Provide the (x, y) coordinate of the cell's center where the given text is located.  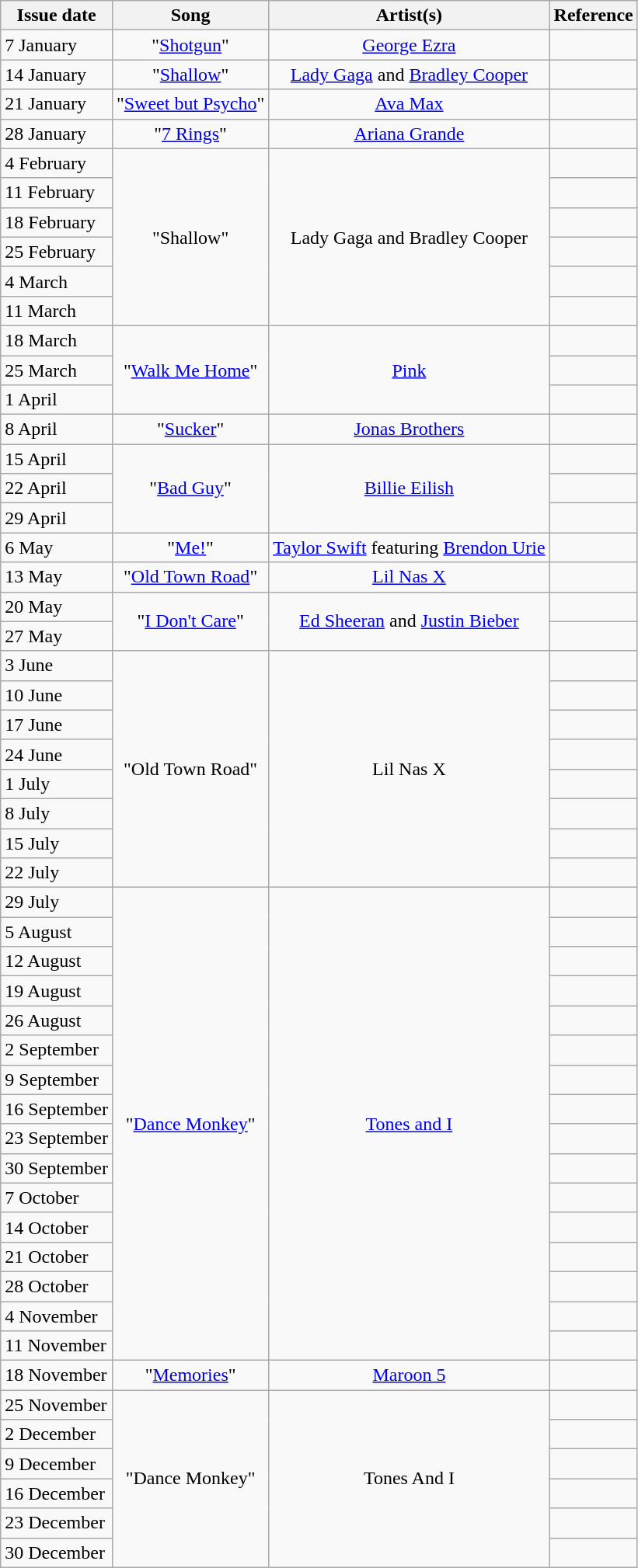
20 May (57, 607)
Reference (594, 16)
1 July (57, 784)
"I Don't Care" (190, 621)
2 December (57, 1434)
4 November (57, 1316)
29 April (57, 518)
7 October (57, 1198)
5 August (57, 932)
6 May (57, 548)
16 September (57, 1109)
14 January (57, 75)
21 January (57, 104)
"Shotgun" (190, 45)
29 July (57, 902)
10 June (57, 695)
4 February (57, 163)
Issue date (57, 16)
Tones And I (409, 1479)
2 September (57, 1050)
Jonas Brothers (409, 429)
1 April (57, 400)
18 March (57, 340)
11 November (57, 1346)
11 March (57, 311)
30 September (57, 1168)
Pink (409, 370)
Maroon 5 (409, 1375)
18 February (57, 222)
Ariana Grande (409, 134)
Taylor Swift featuring Brendon Urie (409, 548)
"7 Rings" (190, 134)
Song (190, 16)
19 August (57, 991)
28 January (57, 134)
12 August (57, 961)
30 December (57, 1552)
23 September (57, 1139)
4 March (57, 281)
28 October (57, 1286)
Ava Max (409, 104)
22 July (57, 873)
Artist(s) (409, 16)
13 May (57, 577)
17 June (57, 725)
23 December (57, 1523)
3 June (57, 666)
25 February (57, 252)
8 April (57, 429)
Billie Eilish (409, 488)
25 November (57, 1405)
Ed Sheeran and Justin Bieber (409, 621)
26 August (57, 1020)
22 April (57, 488)
15 April (57, 459)
8 July (57, 813)
18 November (57, 1375)
11 February (57, 193)
"Sweet but Psycho" (190, 104)
21 October (57, 1257)
"Walk Me Home" (190, 370)
24 June (57, 754)
"Sucker" (190, 429)
9 December (57, 1464)
14 October (57, 1227)
"Me!" (190, 548)
Tones and I (409, 1125)
George Ezra (409, 45)
7 January (57, 45)
16 December (57, 1493)
9 September (57, 1080)
"Bad Guy" (190, 488)
"Memories" (190, 1375)
25 March (57, 370)
27 May (57, 636)
15 July (57, 843)
